Scan for the cell matching the given text and deliver its [X, Y] coordinate at center. 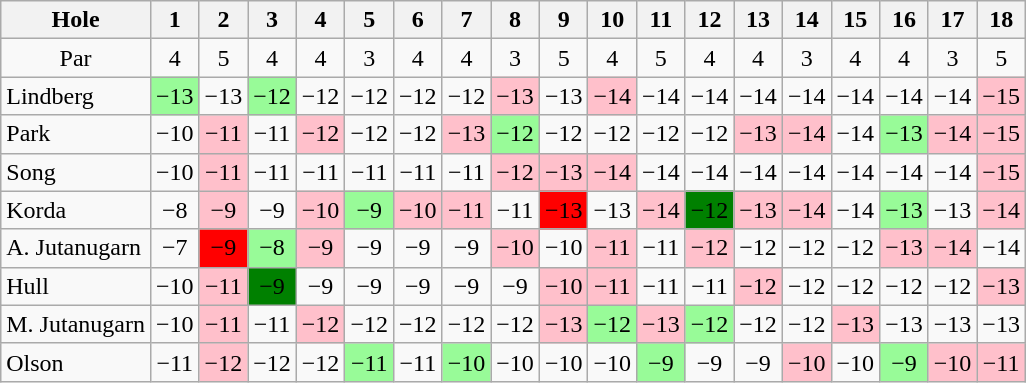
13 [758, 20]
15 [856, 20]
14 [806, 20]
7 [466, 20]
A. Jutanugarn [76, 248]
Hole [76, 20]
Olson [76, 362]
17 [952, 20]
Song [76, 172]
9 [564, 20]
11 [662, 20]
2 [224, 20]
Park [76, 134]
−7 [174, 248]
16 [904, 20]
1 [174, 20]
Korda [76, 210]
18 [1002, 20]
10 [612, 20]
8 [516, 20]
12 [710, 20]
6 [418, 20]
Hull [76, 286]
M. Jutanugarn [76, 324]
Par [76, 58]
Lindberg [76, 96]
